Detect which cell encompasses the target text, then output its (X, Y) center coordinate. 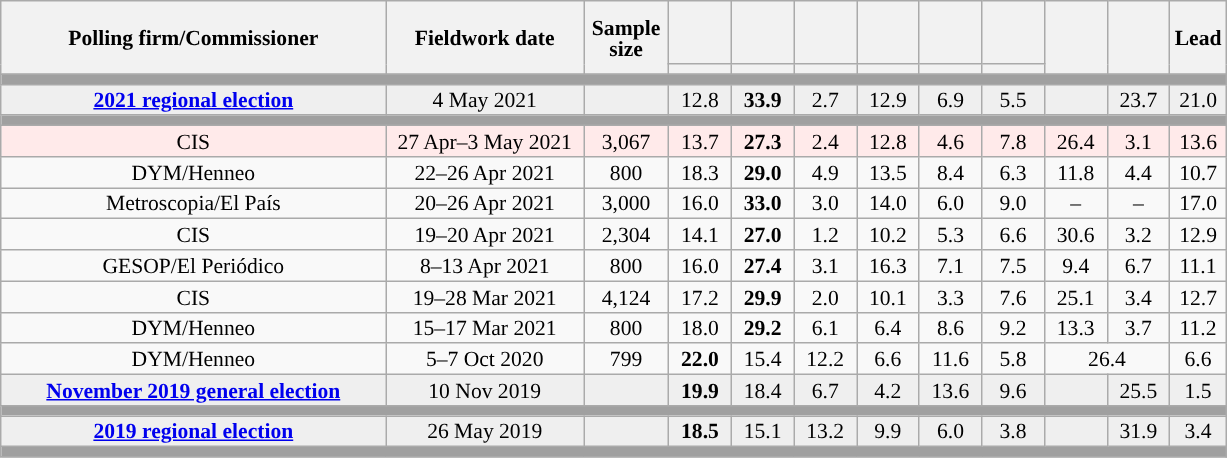
2,304 (626, 234)
Sample size (626, 38)
4.6 (950, 142)
21.0 (1198, 100)
18.3 (700, 172)
2.0 (826, 296)
16.3 (888, 266)
4 May 2021 (485, 100)
25.5 (1138, 390)
3.3 (950, 296)
22–26 Apr 2021 (485, 172)
5.8 (1014, 360)
27 Apr–3 May 2021 (485, 142)
Fieldwork date (485, 38)
Metroscopia/El País (194, 204)
7.1 (950, 266)
27.0 (762, 234)
8.6 (950, 328)
12.2 (826, 360)
799 (626, 360)
Polling firm/Commissioner (194, 38)
4.2 (888, 390)
2019 regional election (194, 432)
26 May 2019 (485, 432)
4.9 (826, 172)
5.5 (1014, 100)
November 2019 general election (194, 390)
14.0 (888, 204)
13.3 (1076, 328)
6.1 (826, 328)
12.7 (1198, 296)
3.0 (826, 204)
23.7 (1138, 100)
9.9 (888, 432)
33.0 (762, 204)
18.5 (700, 432)
4,124 (626, 296)
8.4 (950, 172)
6.3 (1014, 172)
19–28 Mar 2021 (485, 296)
30.6 (1076, 234)
15.1 (762, 432)
22.0 (700, 360)
10.7 (1198, 172)
13.2 (826, 432)
18.4 (762, 390)
3.2 (1138, 234)
10 Nov 2019 (485, 390)
3.7 (1138, 328)
10.2 (888, 234)
19.9 (700, 390)
25.1 (1076, 296)
17.2 (700, 296)
29.9 (762, 296)
14.1 (700, 234)
4.4 (1138, 172)
13.5 (888, 172)
27.3 (762, 142)
11.8 (1076, 172)
6.4 (888, 328)
Lead (1198, 38)
8–13 Apr 2021 (485, 266)
7.5 (1014, 266)
7.8 (1014, 142)
29.2 (762, 328)
2.7 (826, 100)
GESOP/El Periódico (194, 266)
31.9 (1138, 432)
3.8 (1014, 432)
5.3 (950, 234)
9.4 (1076, 266)
9.2 (1014, 328)
27.4 (762, 266)
3,067 (626, 142)
15.4 (762, 360)
9.0 (1014, 204)
1.5 (1198, 390)
9.6 (1014, 390)
1.2 (826, 234)
6.9 (950, 100)
2.4 (826, 142)
33.9 (762, 100)
19–20 Apr 2021 (485, 234)
29.0 (762, 172)
7.6 (1014, 296)
10.1 (888, 296)
11.2 (1198, 328)
15–17 Mar 2021 (485, 328)
18.0 (700, 328)
17.0 (1198, 204)
3,000 (626, 204)
5–7 Oct 2020 (485, 360)
2021 regional election (194, 100)
13.7 (700, 142)
11.1 (1198, 266)
20–26 Apr 2021 (485, 204)
11.6 (950, 360)
